Return the (x, y) coordinate for the center point of the cell that contains the specified text.  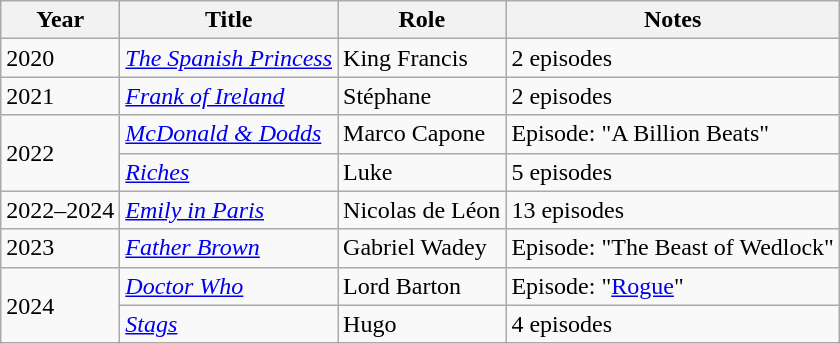
Riches (229, 172)
Stéphane (422, 96)
Frank of Ireland (229, 96)
Doctor Who (229, 286)
Episode: "Rogue" (673, 286)
Notes (673, 20)
Year (60, 20)
Marco Capone (422, 134)
Lord Barton (422, 286)
Episode: "The Beast of Wedlock" (673, 248)
13 episodes (673, 210)
5 episodes (673, 172)
Episode: "A Billion Beats" (673, 134)
Role (422, 20)
Luke (422, 172)
Nicolas de Léon (422, 210)
Gabriel Wadey (422, 248)
Hugo (422, 324)
2022–2024 (60, 210)
2021 (60, 96)
Father Brown (229, 248)
Stags (229, 324)
The Spanish Princess (229, 58)
King Francis (422, 58)
Title (229, 20)
Emily in Paris (229, 210)
2024 (60, 305)
2022 (60, 153)
McDonald & Dodds (229, 134)
2020 (60, 58)
4 episodes (673, 324)
2023 (60, 248)
